Provide the (X, Y) coordinate of the cell's center where the given text is located.  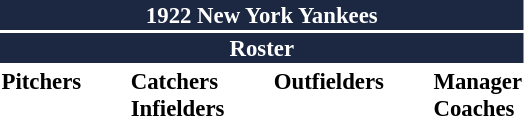
Roster (262, 48)
1922 New York Yankees (262, 15)
